Return the [X, Y] coordinate for the center point of the cell that contains the specified text.  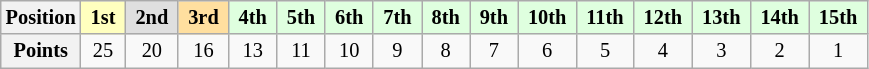
15th [838, 17]
5th [301, 17]
7 [494, 51]
6 [547, 51]
5 [604, 51]
2 [779, 51]
11 [301, 51]
6th [349, 17]
8th [446, 17]
13 [253, 51]
9 [397, 51]
4th [253, 17]
14th [779, 17]
25 [104, 51]
11th [604, 17]
13th [721, 17]
16 [203, 51]
3rd [203, 17]
12th [663, 17]
1st [104, 17]
Position [41, 17]
10th [547, 17]
8 [446, 51]
4 [663, 51]
7th [397, 17]
20 [152, 51]
10 [349, 51]
1 [838, 51]
Points [41, 51]
9th [494, 17]
2nd [152, 17]
3 [721, 51]
